For the text-containing cell, return its midpoint in (X, Y) coordinate format. 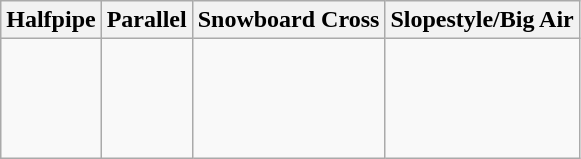
Halfpipe (51, 20)
Parallel (146, 20)
Snowboard Cross (288, 20)
Slopestyle/Big Air (482, 20)
